Detect which cell encompasses the target text, then output its (x, y) center coordinate. 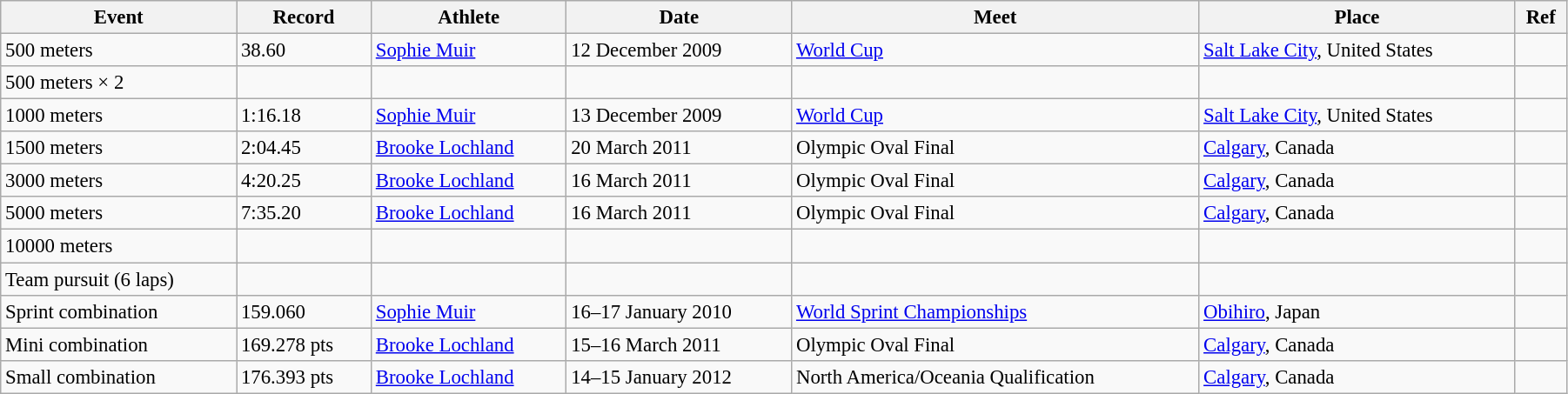
Team pursuit (6 laps) (118, 279)
4:20.25 (305, 181)
159.060 (305, 311)
14–15 January 2012 (679, 377)
World Sprint Championships (995, 311)
7:35.20 (305, 213)
Date (679, 17)
1000 meters (118, 116)
169.278 pts (305, 344)
5000 meters (118, 213)
Event (118, 17)
3000 meters (118, 181)
Meet (995, 17)
North America/Oceania Qualification (995, 377)
12 December 2009 (679, 50)
Record (305, 17)
Mini combination (118, 344)
Athlete (468, 17)
38.60 (305, 50)
20 March 2011 (679, 148)
Small combination (118, 377)
500 meters × 2 (118, 83)
1500 meters (118, 148)
176.393 pts (305, 377)
10000 meters (118, 246)
16–17 January 2010 (679, 311)
1:16.18 (305, 116)
13 December 2009 (679, 116)
Sprint combination (118, 311)
Ref (1540, 17)
2:04.45 (305, 148)
Place (1357, 17)
15–16 March 2011 (679, 344)
Obihiro, Japan (1357, 311)
500 meters (118, 50)
